Output the (x, y) coordinate of the center of the cell containing the given text.  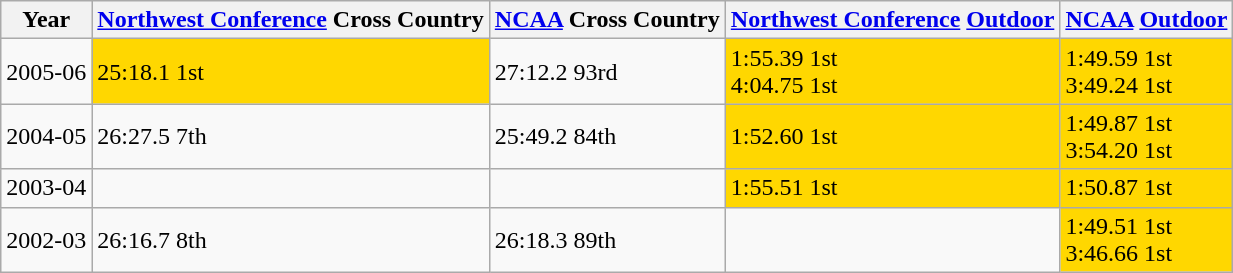
Northwest Conference Outdoor (892, 20)
25:18.1 1st (290, 72)
1:49.59 1st3:49.24 1st (1146, 72)
NCAA Cross Country (607, 20)
NCAA Outdoor (1146, 20)
26:27.5 7th (290, 136)
2004-05 (46, 136)
26:18.3 89th (607, 240)
Northwest Conference Cross Country (290, 20)
1:49.87 1st3:54.20 1st (1146, 136)
26:16.7 8th (290, 240)
27:12.2 93rd (607, 72)
1:55.51 1st (892, 188)
1:55.39 1st4:04.75 1st (892, 72)
2002-03 (46, 240)
1:49.51 1st3:46.66 1st (1146, 240)
Year (46, 20)
1:50.87 1st (1146, 188)
2003-04 (46, 188)
1:52.60 1st (892, 136)
25:49.2 84th (607, 136)
2005-06 (46, 72)
